Find where the given text appears and provide that cell's center as (x, y) coordinate. 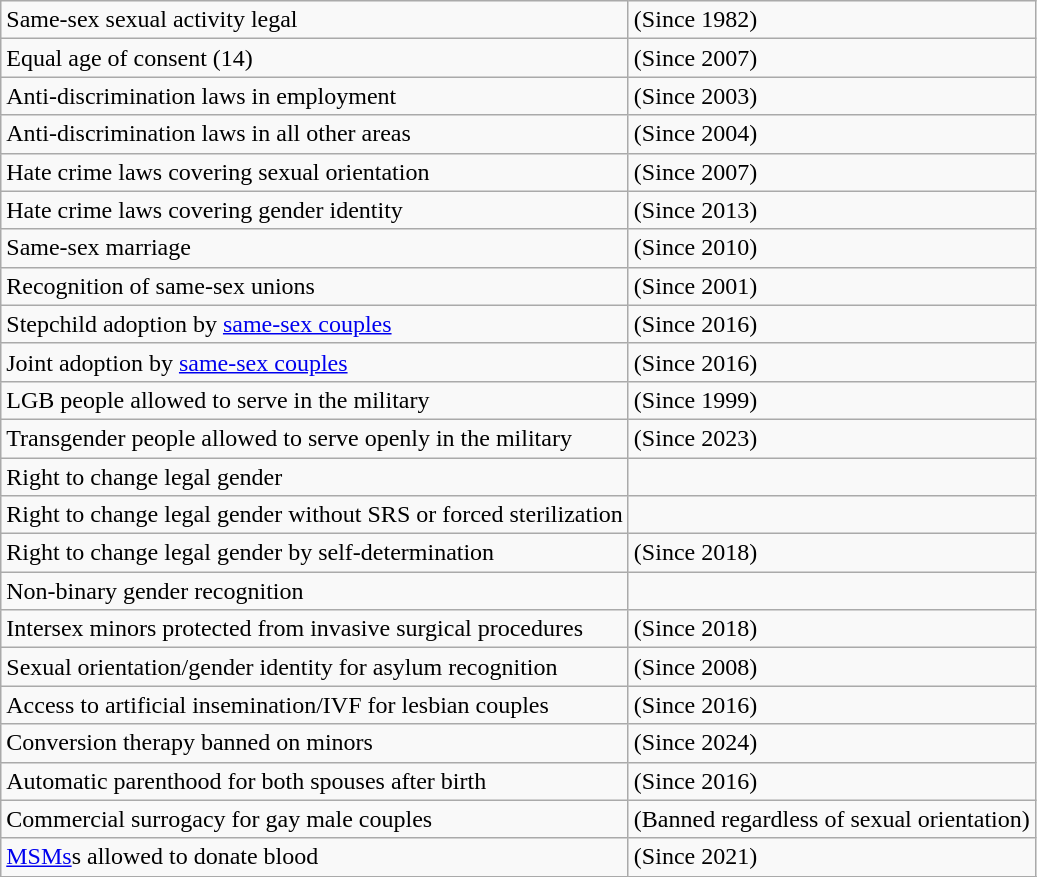
Conversion therapy banned on minors (315, 743)
(Since 1982) (832, 20)
(Since 2004) (832, 134)
Joint adoption by same-sex couples (315, 362)
Stepchild adoption by same-sex couples (315, 324)
(Since 2013) (832, 210)
Sexual orientation/gender identity for asylum recognition (315, 667)
(Since 2008) (832, 667)
Intersex minors protected from invasive surgical procedures (315, 629)
Hate crime laws covering sexual orientation (315, 172)
(Since 2001) (832, 286)
Right to change legal gender by self-determination (315, 553)
Transgender people allowed to serve openly in the military (315, 438)
Right to change legal gender without SRS or forced sterilization (315, 515)
Same-sex sexual activity legal (315, 20)
Equal age of consent (14) (315, 58)
(Since 2003) (832, 96)
Hate crime laws covering gender identity (315, 210)
Same-sex marriage (315, 248)
Commercial surrogacy for gay male couples (315, 819)
Recognition of same-sex unions (315, 286)
Anti-discrimination laws in employment (315, 96)
MSMss allowed to donate blood (315, 857)
(Banned regardless of sexual orientation) (832, 819)
Right to change legal gender (315, 477)
Anti-discrimination laws in all other areas (315, 134)
LGB people allowed to serve in the military (315, 400)
Automatic parenthood for both spouses after birth (315, 781)
(Since 1999) (832, 400)
(Since 2010) (832, 248)
(Since 2021) (832, 857)
(Since 2024) (832, 743)
Non-binary gender recognition (315, 591)
Access to artificial insemination/IVF for lesbian couples (315, 705)
(Since 2023) (832, 438)
